Detect which cell encompasses the target text, then output its [x, y] center coordinate. 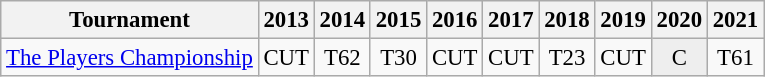
2014 [342, 20]
2013 [286, 20]
T61 [735, 58]
T30 [398, 58]
C [679, 58]
2017 [511, 20]
Tournament [130, 20]
The Players Championship [130, 58]
2016 [455, 20]
2019 [623, 20]
2020 [679, 20]
2018 [567, 20]
2021 [735, 20]
T62 [342, 58]
2015 [398, 20]
T23 [567, 58]
